Search for the cell housing the specified text and yield its (x, y) center coordinate. 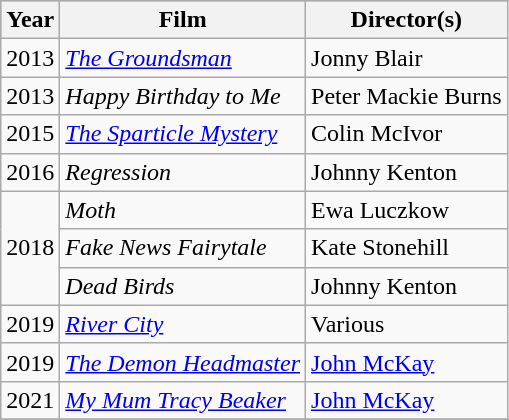
2016 (30, 172)
2021 (30, 400)
Various (407, 324)
Ewa Luczkow (407, 210)
The Groundsman (183, 58)
Moth (183, 210)
2018 (30, 248)
Peter Mackie Burns (407, 96)
Year (30, 20)
Colin McIvor (407, 134)
River City (183, 324)
Jonny Blair (407, 58)
Director(s) (407, 20)
Regression (183, 172)
Film (183, 20)
The Sparticle Mystery (183, 134)
My Mum Tracy Beaker (183, 400)
Dead Birds (183, 286)
The Demon Headmaster (183, 362)
Kate Stonehill (407, 248)
2015 (30, 134)
Happy Birthday to Me (183, 96)
Fake News Fairytale (183, 248)
